Return the (x, y) coordinate for the center point of the cell that contains the specified text.  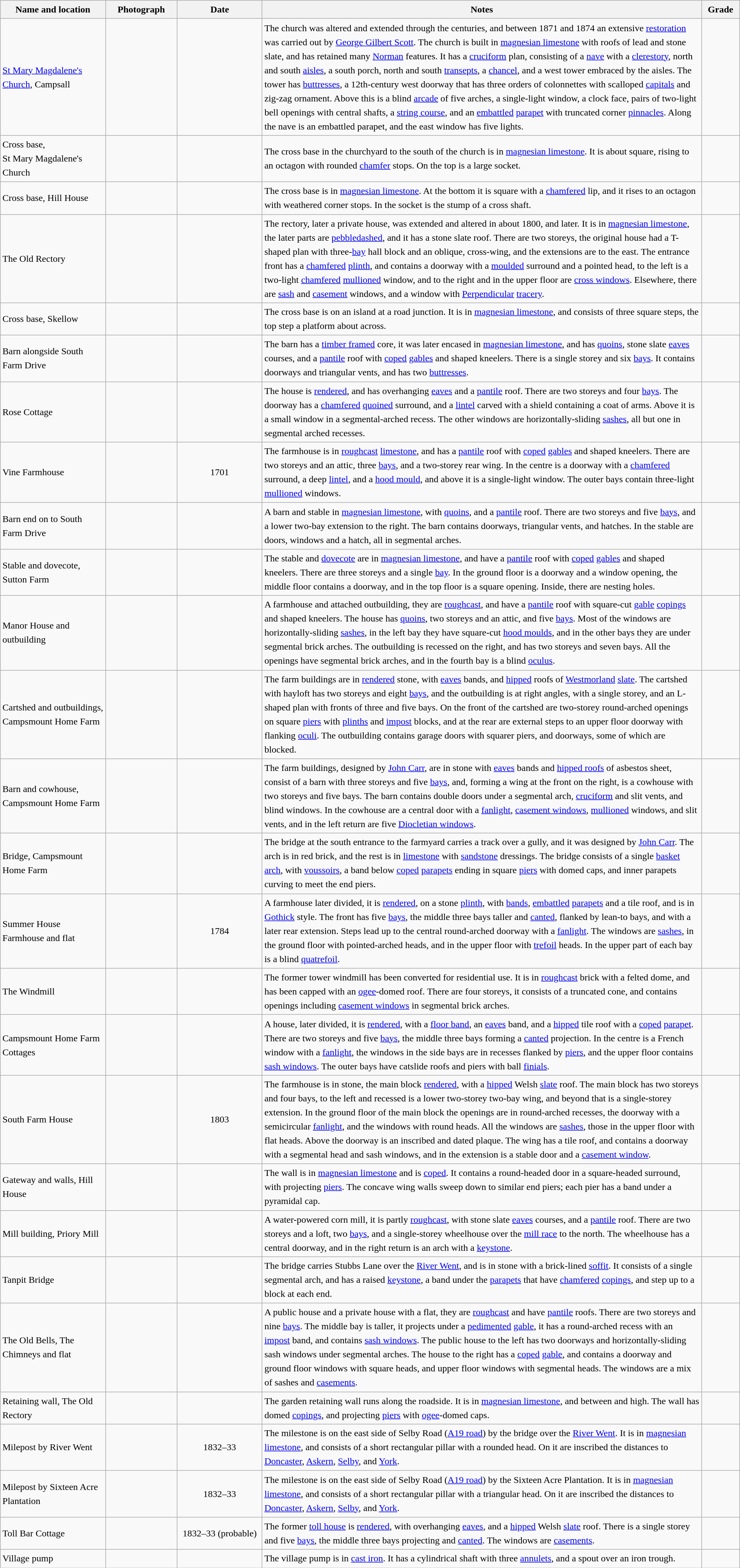
Mill building, Priory Mill (53, 1234)
Milepost by Sixteen Acre Plantation (53, 1493)
Summer House Farmhouse and flat (53, 931)
Cross base,St Mary Magdalene's Church (53, 158)
The Old Rectory (53, 258)
Bridge, Campsmount Home Farm (53, 864)
Barn end on to South Farm Drive (53, 526)
1803 (220, 1120)
Stable and dovecote, Sutton Farm (53, 572)
Cross base, Hill House (53, 198)
St Mary Magdalene's Church, Campsall (53, 77)
The village pump is in cast iron. It has a cylindrical shaft with three annulets, and a spout over an iron trough. (482, 1558)
Barn alongside South Farm Drive (53, 358)
The Old Bells, The Chimneys and flat (53, 1348)
Date (220, 9)
1701 (220, 472)
South Farm House (53, 1120)
The Windmill (53, 992)
Milepost by River Went (53, 1447)
Toll Bar Cottage (53, 1533)
Retaining wall, The Old Rectory (53, 1408)
1784 (220, 931)
Village pump (53, 1558)
Manor House and outbuilding (53, 633)
Cartshed and outbuildings,Campsmount Home Farm (53, 715)
Rose Cottage (53, 412)
Vine Farmhouse (53, 472)
Photograph (141, 9)
Gateway and walls, Hill House (53, 1187)
Name and location (53, 9)
Notes (482, 9)
Barn and cowhouse,Campsmount Home Farm (53, 796)
1832–33 (probable) (220, 1533)
Campsmount Home Farm Cottages (53, 1045)
Cross base, Skellow (53, 319)
Grade (720, 9)
Tanpit Bridge (53, 1280)
